Capture the cell that displays the provided text and extract its [x, y] central coordinate. 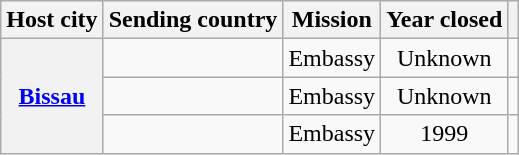
Mission [332, 20]
1999 [444, 134]
Sending country [193, 20]
Bissau [52, 96]
Year closed [444, 20]
Host city [52, 20]
